Scan for the cell matching the given text and deliver its [X, Y] coordinate at center. 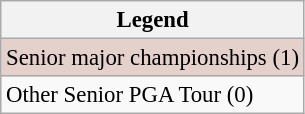
Legend [153, 20]
Senior major championships (1) [153, 58]
Other Senior PGA Tour (0) [153, 95]
